Search for the cell housing the specified text and yield its (x, y) center coordinate. 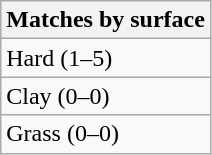
Matches by surface (106, 20)
Grass (0–0) (106, 134)
Clay (0–0) (106, 96)
Hard (1–5) (106, 58)
